Capture the cell that displays the provided text and extract its (x, y) central coordinate. 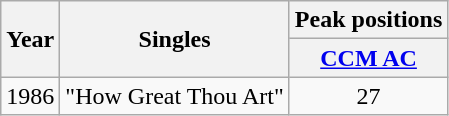
27 (368, 96)
CCM AC (368, 58)
Year (30, 39)
"How Great Thou Art" (175, 96)
Singles (175, 39)
1986 (30, 96)
Peak positions (368, 20)
